Determine the [x, y] coordinate at the center of the cell enclosing the given text.  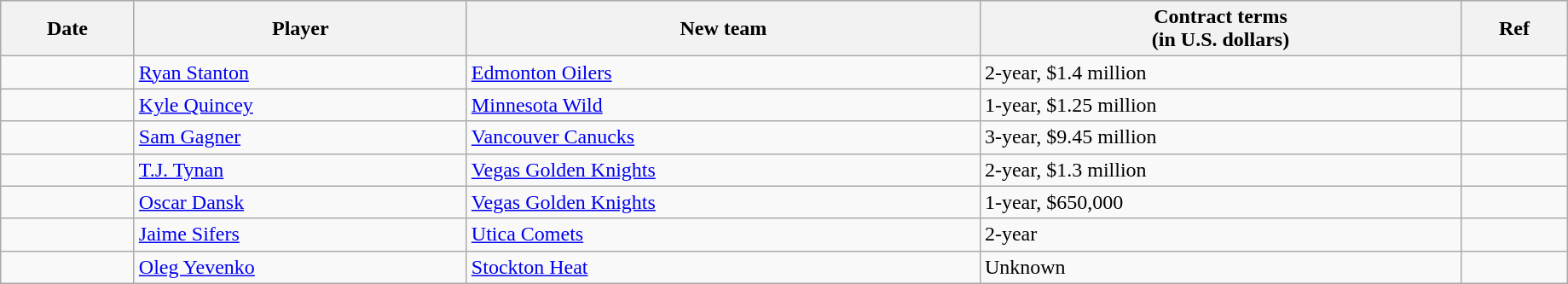
Oscar Dansk [300, 202]
Unknown [1220, 267]
Edmonton Oilers [723, 72]
Sam Gagner [300, 137]
1-year, $650,000 [1220, 202]
Jaime Sifers [300, 235]
Contract terms(in U.S. dollars) [1220, 29]
1-year, $1.25 million [1220, 105]
3-year, $9.45 million [1220, 137]
Ryan Stanton [300, 72]
Vancouver Canucks [723, 137]
Oleg Yevenko [300, 267]
2-year [1220, 235]
Date [68, 29]
Player [300, 29]
Ref [1514, 29]
Stockton Heat [723, 267]
Utica Comets [723, 235]
T.J. Tynan [300, 170]
2-year, $1.3 million [1220, 170]
Minnesota Wild [723, 105]
2-year, $1.4 million [1220, 72]
New team [723, 29]
Kyle Quincey [300, 105]
